Capture the cell that displays the provided text and extract its (x, y) central coordinate. 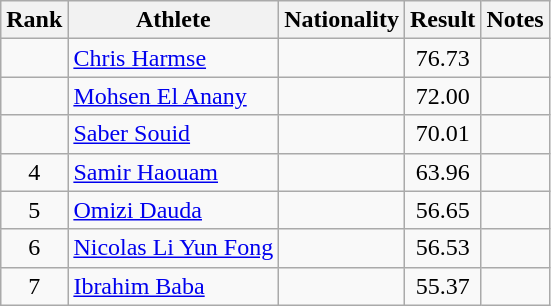
5 (34, 210)
Nationality (342, 20)
55.37 (442, 286)
Samir Haouam (174, 172)
72.00 (442, 96)
Result (442, 20)
Saber Souid (174, 134)
Nicolas Li Yun Fong (174, 248)
Chris Harmse (174, 58)
Mohsen El Anany (174, 96)
63.96 (442, 172)
56.65 (442, 210)
76.73 (442, 58)
4 (34, 172)
7 (34, 286)
Omizi Dauda (174, 210)
70.01 (442, 134)
Notes (515, 20)
Ibrahim Baba (174, 286)
6 (34, 248)
56.53 (442, 248)
Rank (34, 20)
Athlete (174, 20)
